Provide the (x, y) coordinate of the cell's center where the given text is located.  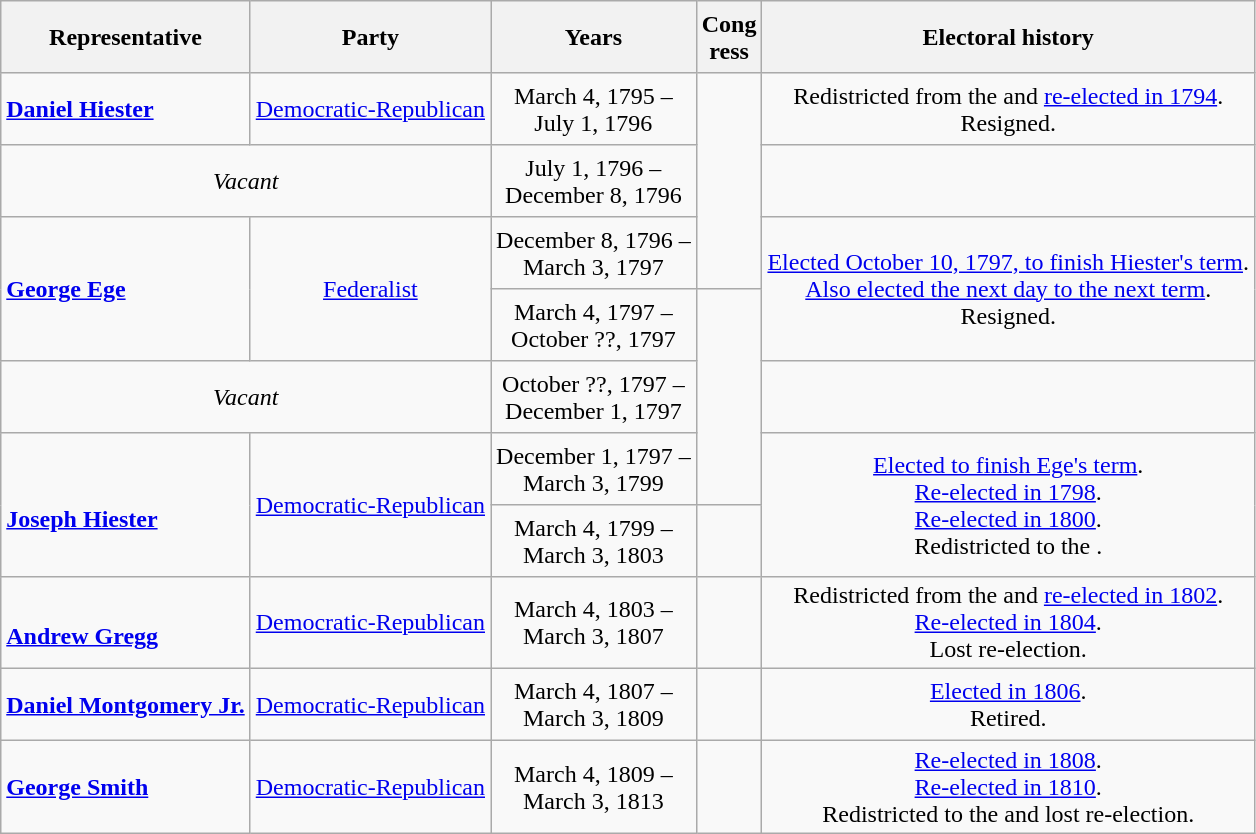
Party (370, 37)
Elected in 1806.Retired. (1008, 705)
Elected October 10, 1797, to finish Hiester's term.Also elected the next day to the next term.Resigned. (1008, 289)
Redistricted from the and re-elected in 1794.Resigned. (1008, 109)
Congress (729, 37)
Andrew Gregg (126, 623)
George Ege (126, 289)
George Smith (126, 787)
Representative (126, 37)
Years (594, 37)
Redistricted from the and re-elected in 1802.Re-elected in 1804.Lost re-election. (1008, 623)
Elected to finish Ege's term.Re-elected in 1798.Re-elected in 1800.Redistricted to the . (1008, 505)
March 4, 1799 –March 3, 1803 (594, 541)
March 4, 1809 –March 3, 1813 (594, 787)
Daniel Hiester (126, 109)
March 4, 1797 –October ??, 1797 (594, 325)
Joseph Hiester (126, 505)
Federalist (370, 289)
March 4, 1803 –March 3, 1807 (594, 623)
October ??, 1797 –December 1, 1797 (594, 397)
December 8, 1796 –March 3, 1797 (594, 253)
Daniel Montgomery Jr. (126, 705)
December 1, 1797 –March 3, 1799 (594, 469)
Electoral history (1008, 37)
Re-elected in 1808.Re-elected in 1810.Redistricted to the and lost re-election. (1008, 787)
March 4, 1795 –July 1, 1796 (594, 109)
July 1, 1796 –December 8, 1796 (594, 181)
March 4, 1807 –March 3, 1809 (594, 705)
